From the cell containing the given text, extract its center point as (X, Y) coordinate. 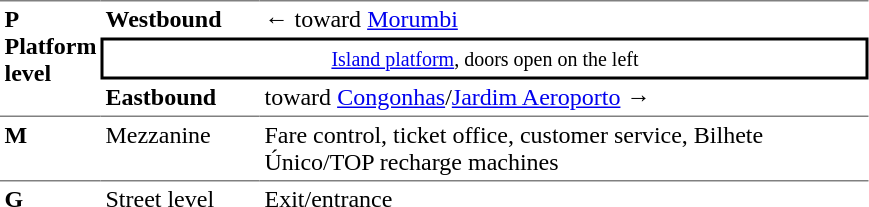
Island platform, doors open on the left (485, 59)
M (50, 148)
Mezzanine (180, 148)
Eastbound (180, 99)
toward Congonhas/Jardim Aeroporto → (564, 99)
PPlatform level (50, 58)
Fare control, ticket office, customer service, Bilhete Único/TOP recharge machines (564, 148)
Westbound (180, 19)
← toward Morumbi (564, 19)
